Output the [x, y] coordinate of the center of the cell containing the given text.  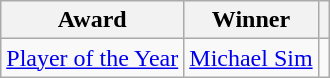
Player of the Year [92, 58]
Winner [251, 20]
Michael Sim [251, 58]
Award [92, 20]
